Determine the (x, y) coordinate at the center of the cell enclosing the given text.  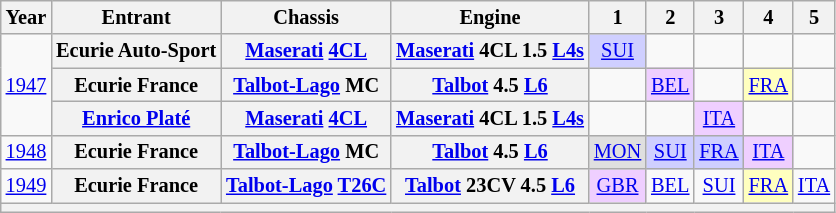
2 (670, 17)
Engine (490, 17)
5 (814, 17)
1948 (26, 152)
Talbot 23CV 4.5 L6 (490, 186)
1949 (26, 186)
GBR (618, 186)
Enrico Platé (136, 118)
1947 (26, 84)
4 (768, 17)
3 (718, 17)
Entrant (136, 17)
Chassis (306, 17)
MON (618, 152)
Talbot-Lago T26C (306, 186)
1 (618, 17)
Ecurie Auto-Sport (136, 51)
Year (26, 17)
